Extract the [X, Y] coordinate from the center of the cell holding the provided text.  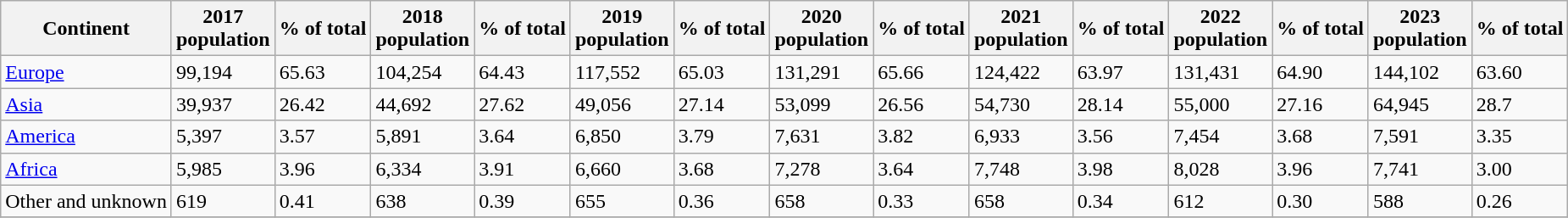
3.79 [722, 137]
65.66 [922, 72]
0.30 [1321, 201]
Asia [86, 104]
Continent [86, 29]
99,194 [223, 72]
124,422 [1021, 72]
2020population [822, 29]
Africa [86, 169]
7,748 [1021, 169]
7,278 [822, 169]
7,741 [1420, 169]
27.16 [1321, 104]
27.62 [523, 104]
2019population [622, 29]
64.90 [1321, 72]
2023population [1420, 29]
6,660 [622, 169]
5,397 [223, 137]
2022population [1221, 29]
0.41 [323, 201]
6,850 [622, 137]
3.98 [1121, 169]
3.35 [1520, 137]
65.03 [722, 72]
655 [622, 201]
America [86, 137]
8,028 [1221, 169]
3.82 [922, 137]
27.14 [722, 104]
63.97 [1121, 72]
65.63 [323, 72]
588 [1420, 201]
612 [1221, 201]
64,945 [1420, 104]
2017population [223, 29]
5,985 [223, 169]
64.43 [523, 72]
6,334 [423, 169]
7,454 [1221, 137]
26.56 [922, 104]
3.00 [1520, 169]
Europe [86, 72]
5,891 [423, 137]
0.34 [1121, 201]
55,000 [1221, 104]
28.14 [1121, 104]
0.36 [722, 201]
619 [223, 201]
53,099 [822, 104]
131,291 [822, 72]
0.26 [1520, 201]
6,933 [1021, 137]
28.7 [1520, 104]
2018population [423, 29]
49,056 [622, 104]
7,591 [1420, 137]
0.33 [922, 201]
26.42 [323, 104]
117,552 [622, 72]
0.39 [523, 201]
2021population [1021, 29]
131,431 [1221, 72]
3.56 [1121, 137]
54,730 [1021, 104]
3.91 [523, 169]
3.57 [323, 137]
Other and unknown [86, 201]
104,254 [423, 72]
7,631 [822, 137]
39,937 [223, 104]
638 [423, 201]
44,692 [423, 104]
144,102 [1420, 72]
63.60 [1520, 72]
